Detect which cell encompasses the target text, then output its (X, Y) center coordinate. 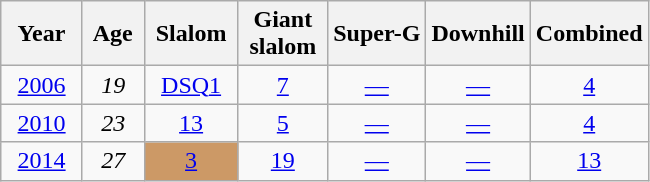
Super-G (377, 34)
DSQ1 (191, 85)
Giant slalom (283, 34)
Combined (589, 34)
2006 (42, 85)
Downhill (478, 34)
2014 (42, 161)
Slalom (191, 34)
23 (113, 123)
27 (113, 161)
7 (283, 85)
2010 (42, 123)
Age (113, 34)
3 (191, 161)
Year (42, 34)
5 (283, 123)
